Capture the cell that displays the provided text and extract its (X, Y) central coordinate. 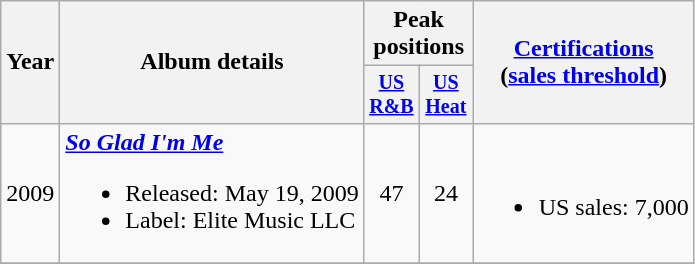
Peak positions (418, 34)
24 (446, 193)
USR&B (391, 94)
USHeat (446, 94)
2009 (30, 193)
47 (391, 193)
So Glad I'm MeReleased: May 19, 2009Label: Elite Music LLC (212, 193)
US sales: 7,000 (584, 193)
Certifications(sales threshold) (584, 62)
Year (30, 62)
Album details (212, 62)
